Search for the cell housing the specified text and yield its (X, Y) center coordinate. 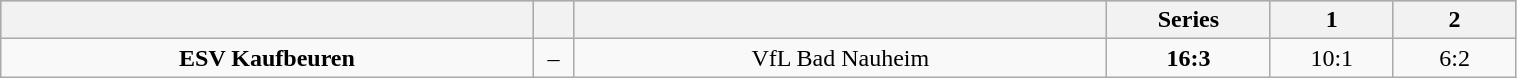
10:1 (1332, 58)
ESV Kaufbeuren (267, 58)
Series (1189, 20)
6:2 (1454, 58)
– (554, 58)
VfL Bad Nauheim (840, 58)
16:3 (1189, 58)
1 (1332, 20)
2 (1454, 20)
